Scan for the cell matching the given text and deliver its (x, y) coordinate at center. 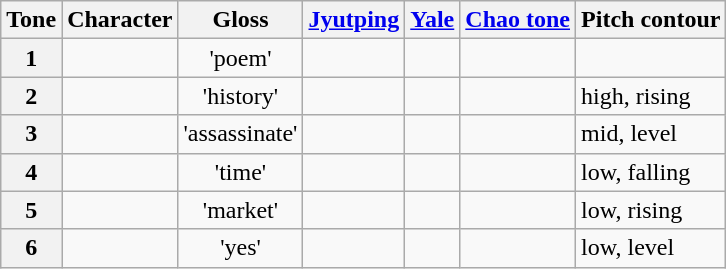
6 (32, 248)
low, level (651, 248)
high, rising (651, 96)
Chao tone (518, 20)
Pitch contour (651, 20)
Character (120, 20)
'assassinate' (240, 134)
'time' (240, 172)
Tone (32, 20)
5 (32, 210)
'poem' (240, 58)
Jyutping (354, 20)
4 (32, 172)
2 (32, 96)
1 (32, 58)
Gloss (240, 20)
Yale (432, 20)
low, rising (651, 210)
'market' (240, 210)
mid, level (651, 134)
'yes' (240, 248)
3 (32, 134)
'history' (240, 96)
low, falling (651, 172)
